Detect which cell encompasses the target text, then output its (x, y) center coordinate. 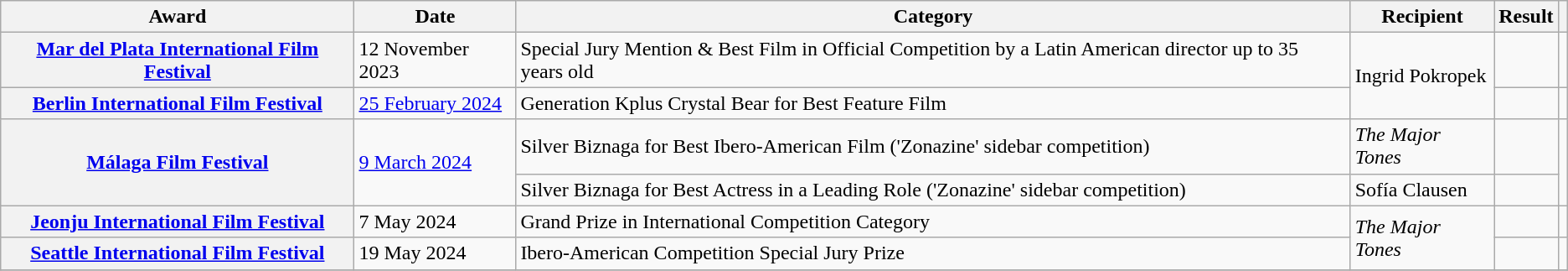
Silver Biznaga for Best Ibero-American Film ('Zonazine' sidebar competition) (933, 146)
Sofía Clausen (1422, 190)
7 May 2024 (436, 221)
Silver Biznaga for Best Actress in a Leading Role ('Zonazine' sidebar competition) (933, 190)
Special Jury Mention & Best Film in Official Competition by a Latin American director up to 35 years old (933, 60)
Ingrid Pokropek (1422, 76)
Generation Kplus Crystal Bear for Best Feature Film (933, 103)
Award (178, 17)
Result (1526, 17)
19 May 2024 (436, 253)
Category (933, 17)
Mar del Plata International Film Festival (178, 60)
Grand Prize in International Competition Category (933, 221)
Berlin International Film Festival (178, 103)
25 February 2024 (436, 103)
Recipient (1422, 17)
Ibero-American Competition Special Jury Prize (933, 253)
Málaga Film Festival (178, 163)
9 March 2024 (436, 163)
Jeonju International Film Festival (178, 221)
12 November 2023 (436, 60)
Date (436, 17)
Seattle International Film Festival (178, 253)
